Return the [X, Y] coordinate for the center point of the cell that contains the specified text.  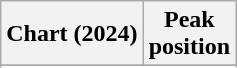
Chart (2024) [72, 34]
Peakposition [189, 34]
